Locate the cell with the specified text and output its [X, Y] center coordinate. 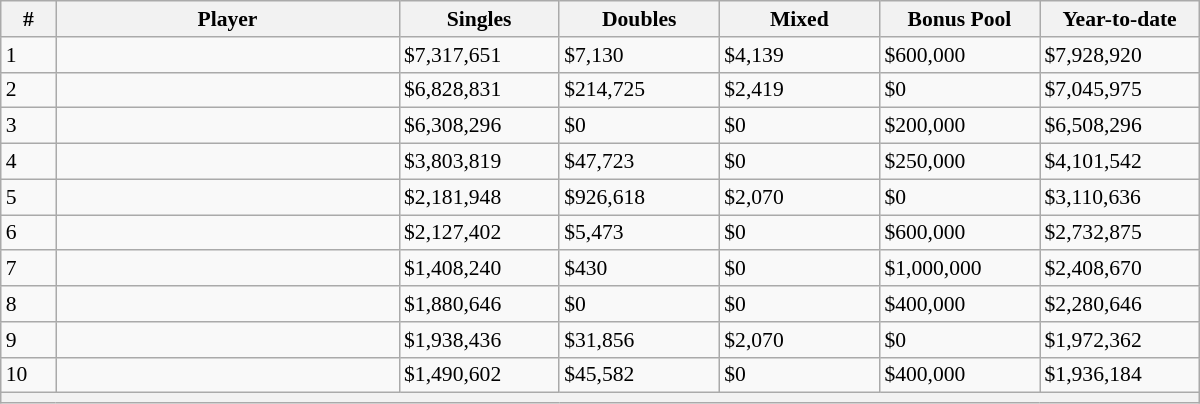
$3,110,636 [1120, 197]
Mixed [799, 19]
$1,936,184 [1120, 375]
$47,723 [639, 162]
7 [28, 269]
$4,139 [799, 55]
$45,582 [639, 375]
$1,880,646 [479, 304]
$7,045,975 [1120, 90]
$31,856 [639, 340]
10 [28, 375]
$1,408,240 [479, 269]
$200,000 [959, 126]
$1,000,000 [959, 269]
$4,101,542 [1120, 162]
$2,419 [799, 90]
Singles [479, 19]
$7,317,651 [479, 55]
4 [28, 162]
$1,490,602 [479, 375]
$926,618 [639, 197]
Player [228, 19]
$6,828,831 [479, 90]
# [28, 19]
$6,508,296 [1120, 126]
$3,803,819 [479, 162]
$1,938,436 [479, 340]
Doubles [639, 19]
Bonus Pool [959, 19]
$2,127,402 [479, 233]
$1,972,362 [1120, 340]
$7,130 [639, 55]
$5,473 [639, 233]
1 [28, 55]
$250,000 [959, 162]
$2,408,670 [1120, 269]
3 [28, 126]
Year-to-date [1120, 19]
9 [28, 340]
8 [28, 304]
6 [28, 233]
$6,308,296 [479, 126]
$430 [639, 269]
2 [28, 90]
$2,280,646 [1120, 304]
$2,181,948 [479, 197]
$7,928,920 [1120, 55]
$214,725 [639, 90]
5 [28, 197]
$2,732,875 [1120, 233]
